Output the [X, Y] coordinate of the center of the cell containing the given text.  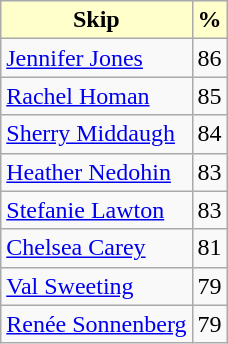
Rachel Homan [96, 96]
84 [210, 134]
Skip [96, 20]
Chelsea Carey [96, 248]
81 [210, 248]
Heather Nedohin [96, 172]
Stefanie Lawton [96, 210]
% [210, 20]
Jennifer Jones [96, 58]
Val Sweeting [96, 286]
Sherry Middaugh [96, 134]
Renée Sonnenberg [96, 324]
86 [210, 58]
85 [210, 96]
